Return the [x, y] coordinate for the center point of the cell that contains the specified text.  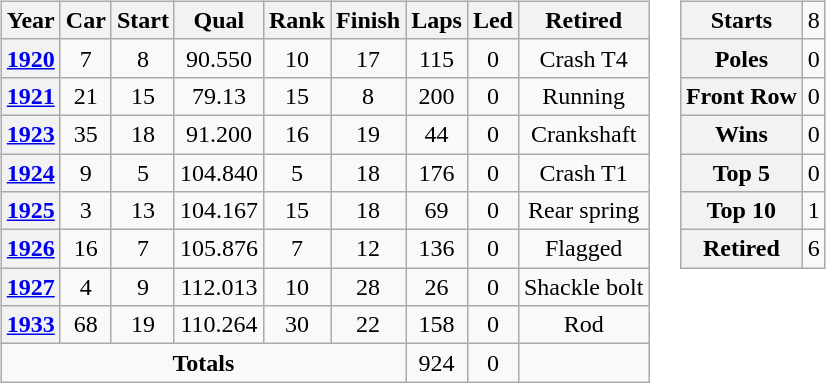
200 [437, 96]
105.876 [218, 249]
Running [583, 96]
1923 [30, 134]
68 [86, 325]
Starts [741, 20]
136 [437, 249]
Start [142, 20]
91.200 [218, 134]
1921 [30, 96]
Laps [437, 20]
Front Row [741, 96]
21 [86, 96]
17 [368, 58]
Rear spring [583, 211]
Led [492, 20]
104.167 [218, 211]
28 [368, 287]
35 [86, 134]
1925 [30, 211]
110.264 [218, 325]
Car [86, 20]
3 [86, 211]
26 [437, 287]
924 [437, 363]
Poles [741, 58]
Totals [203, 363]
69 [437, 211]
1926 [30, 249]
Crash T4 [583, 58]
1924 [30, 173]
12 [368, 249]
1 [814, 211]
90.550 [218, 58]
22 [368, 325]
Top 5 [741, 173]
Finish [368, 20]
44 [437, 134]
79.13 [218, 96]
104.840 [218, 173]
158 [437, 325]
30 [296, 325]
6 [814, 249]
4 [86, 287]
1920 [30, 58]
Crash T1 [583, 173]
Wins [741, 134]
1927 [30, 287]
176 [437, 173]
1933 [30, 325]
Rod [583, 325]
Rank [296, 20]
Qual [218, 20]
Flagged [583, 249]
Crankshaft [583, 134]
13 [142, 211]
Year [30, 20]
115 [437, 58]
Shackle bolt [583, 287]
112.013 [218, 287]
Top 10 [741, 211]
